Determine the [X, Y] coordinate at the center of the cell enclosing the given text.  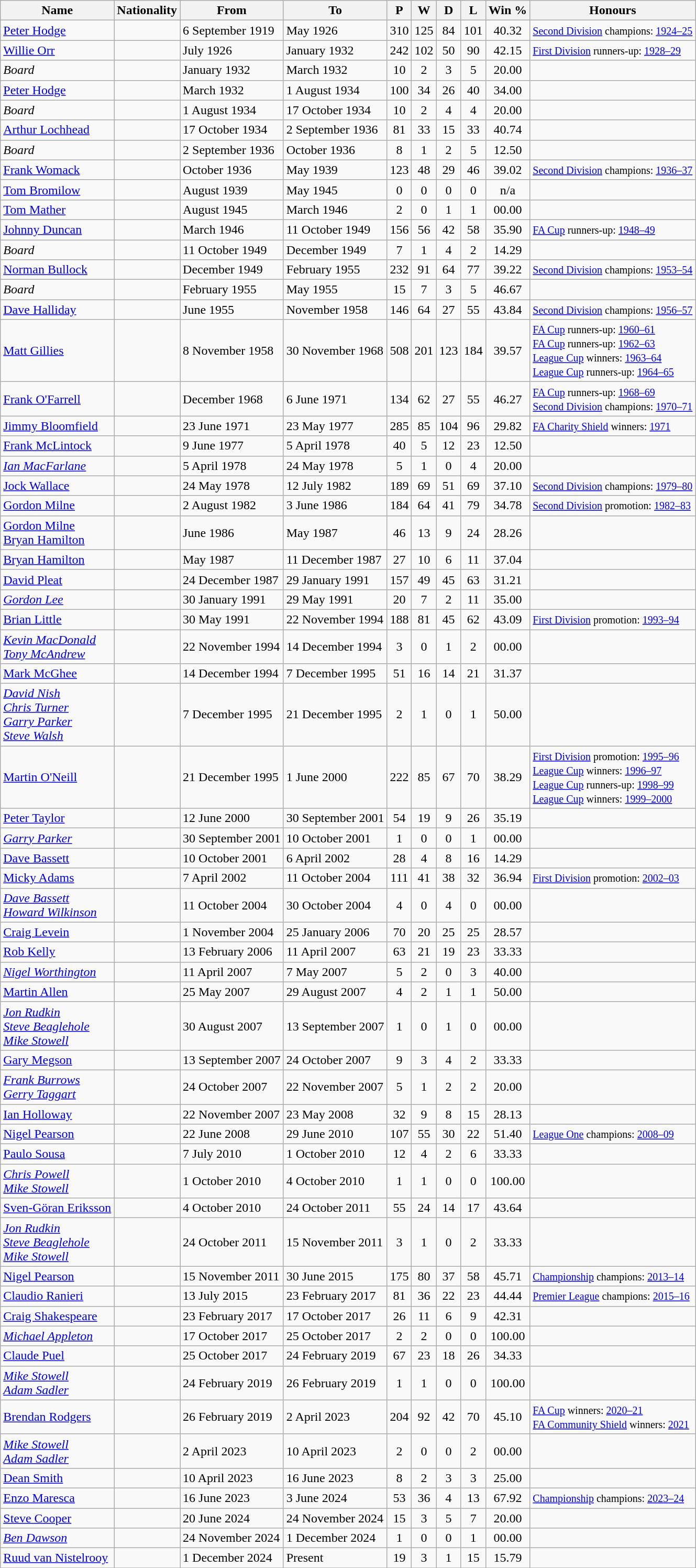
46.67 [508, 290]
1 November 2004 [232, 932]
FA Cup runners-up: 1968–69Second Division champions: 1970–71 [613, 399]
39.22 [508, 270]
Nigel Worthington [58, 972]
12 June 2000 [232, 818]
37.04 [508, 560]
Kevin MacDonaldTony McAndrew [58, 646]
Gordon Lee [58, 599]
22 June 2008 [232, 1134]
May 1926 [335, 30]
45.71 [508, 1276]
Premier League champions: 2015–16 [613, 1296]
Martin Allen [58, 992]
28 [399, 858]
29 [448, 170]
Martin O'Neill [58, 777]
28.57 [508, 932]
31.37 [508, 674]
Claude Puel [58, 1356]
96 [473, 426]
From [232, 10]
2 August 1982 [232, 506]
201 [424, 351]
Name [58, 10]
Frank O'Farrell [58, 399]
50 [448, 50]
34.00 [508, 90]
Michael Appleton [58, 1336]
June 1955 [232, 310]
31.21 [508, 579]
125 [424, 30]
David NishChris TurnerGarry ParkerSteve Walsh [58, 715]
Tom Mather [58, 210]
Craig Levein [58, 932]
Bryan Hamilton [58, 560]
25 January 2006 [335, 932]
18 [448, 1356]
David Pleat [58, 579]
17 [473, 1208]
30 May 1991 [232, 619]
First Division runners-up: 1928–29 [613, 50]
34.78 [508, 506]
49 [424, 579]
Peter Taylor [58, 818]
Norman Bullock [58, 270]
156 [399, 229]
25 May 2007 [232, 992]
92 [424, 1417]
25.00 [508, 1478]
First Division promotion: 1993–94 [613, 619]
310 [399, 30]
Second Division champions: 1953–54 [613, 270]
Arthur Lochhead [58, 130]
51.40 [508, 1134]
November 1958 [335, 310]
Frank BurrowsGerry Taggart [58, 1087]
30 November 1968 [335, 351]
Garry Parker [58, 838]
6 June 1971 [335, 399]
37 [448, 1276]
508 [399, 351]
First Division promotion: 1995–96League Cup winners: 1996–97League Cup runners-up: 1998–99League Cup winners: 1999–2000 [613, 777]
38 [448, 878]
W [424, 10]
December 1968 [232, 399]
Claudio Ranieri [58, 1296]
Micky Adams [58, 878]
285 [399, 426]
30 August 2007 [232, 1026]
29 January 1991 [335, 579]
53 [399, 1498]
40.32 [508, 30]
Championship champions: 2023–24 [613, 1498]
Nationality [147, 10]
43.09 [508, 619]
League One champions: 2008–09 [613, 1134]
134 [399, 399]
7 May 2007 [335, 972]
FA Charity Shield winners: 1971 [613, 426]
54 [399, 818]
Second Division champions: 1936–37 [613, 170]
157 [399, 579]
188 [399, 619]
42.31 [508, 1316]
L [473, 10]
29 June 2010 [335, 1134]
P [399, 10]
23 May 1977 [335, 426]
15.79 [508, 1558]
44.44 [508, 1296]
12 July 1982 [335, 486]
175 [399, 1276]
6 April 2002 [335, 858]
Brendan Rodgers [58, 1417]
Dave BassettHoward Wilkinson [58, 905]
77 [473, 270]
August 1939 [232, 190]
204 [399, 1417]
8 November 1958 [232, 351]
Mark McGhee [58, 674]
104 [448, 426]
67.92 [508, 1498]
43.64 [508, 1208]
13 July 2015 [232, 1296]
Tom Bromilow [58, 190]
Gordon Milne [58, 506]
29 August 2007 [335, 992]
23 June 1971 [232, 426]
56 [424, 229]
Willie Orr [58, 50]
24 December 1987 [232, 579]
Honours [613, 10]
n/a [508, 190]
7 July 2010 [232, 1154]
30 [448, 1134]
80 [424, 1276]
9 June 1977 [232, 446]
48 [424, 170]
23 May 2008 [335, 1114]
Dave Bassett [58, 858]
Second Division champions: 1979–80 [613, 486]
46.27 [508, 399]
38.29 [508, 777]
June 1986 [232, 532]
May 1955 [335, 290]
34.33 [508, 1356]
Second Division champions: 1924–25 [613, 30]
Sven-Göran Eriksson [58, 1208]
28.13 [508, 1114]
232 [399, 270]
35.00 [508, 599]
Gordon MilneBryan Hamilton [58, 532]
July 1926 [232, 50]
40.74 [508, 130]
6 September 1919 [232, 30]
43.84 [508, 310]
222 [399, 777]
107 [399, 1134]
Chris PowellMike Stowell [58, 1181]
42.15 [508, 50]
Second Division promotion: 1982–83 [613, 506]
1 June 2000 [335, 777]
146 [399, 310]
111 [399, 878]
37.10 [508, 486]
Brian Little [58, 619]
Enzo Maresca [58, 1498]
Ben Dawson [58, 1538]
Ian MacFarlane [58, 466]
30 October 2004 [335, 905]
Craig Shakespeare [58, 1316]
Second Division champions: 1956–57 [613, 310]
Jimmy Bloomfield [58, 426]
FA Cup winners: 2020–21FA Community Shield winners: 2021 [613, 1417]
Gary Megson [58, 1060]
39.02 [508, 170]
Matt Gillies [58, 351]
30 January 1991 [232, 599]
D [448, 10]
Championship champions: 2013–14 [613, 1276]
3 June 1986 [335, 506]
91 [424, 270]
August 1945 [232, 210]
101 [473, 30]
To [335, 10]
29.82 [508, 426]
3 June 2024 [335, 1498]
189 [399, 486]
79 [473, 506]
90 [473, 50]
Ruud van Nistelrooy [58, 1558]
Paulo Sousa [58, 1154]
Frank McLintock [58, 446]
20 June 2024 [232, 1518]
FA Cup runners-up: 1960–61FA Cup runners-up: 1962–63League Cup winners: 1963–64League Cup runners-up: 1964–65 [613, 351]
Dean Smith [58, 1478]
First Division promotion: 2002–03 [613, 878]
Jock Wallace [58, 486]
Frank Womack [58, 170]
34 [424, 90]
May 1939 [335, 170]
39.57 [508, 351]
7 April 2002 [232, 878]
11 December 1987 [335, 560]
40.00 [508, 972]
13 February 2006 [232, 952]
May 1945 [335, 190]
Steve Cooper [58, 1518]
Ian Holloway [58, 1114]
Present [335, 1558]
35.90 [508, 229]
36.94 [508, 878]
29 May 1991 [335, 599]
Rob Kelly [58, 952]
84 [448, 30]
45.10 [508, 1417]
28.26 [508, 532]
FA Cup runners-up: 1948–49 [613, 229]
35.19 [508, 818]
Win % [508, 10]
30 June 2015 [335, 1276]
242 [399, 50]
Johnny Duncan [58, 229]
Dave Halliday [58, 310]
102 [424, 50]
100 [399, 90]
